Output the (X, Y) coordinate of the center of the cell containing the given text.  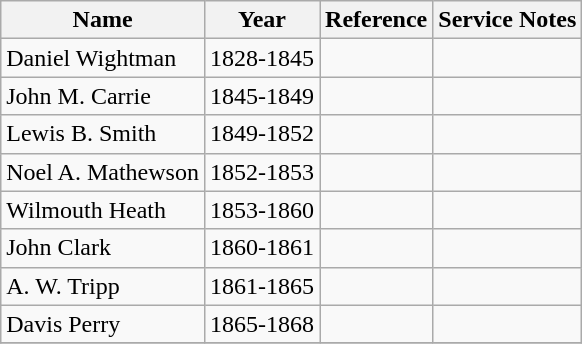
Daniel Wightman (103, 58)
1861-1865 (262, 286)
John M. Carrie (103, 96)
1853-1860 (262, 210)
A. W. Tripp (103, 286)
1845-1849 (262, 96)
1865-1868 (262, 324)
1849-1852 (262, 134)
Year (262, 20)
Name (103, 20)
Davis Perry (103, 324)
Reference (376, 20)
John Clark (103, 248)
Service Notes (508, 20)
1828-1845 (262, 58)
Noel A. Mathewson (103, 172)
Lewis B. Smith (103, 134)
Wilmouth Heath (103, 210)
1852-1853 (262, 172)
1860-1861 (262, 248)
